Pinpoint the cell where the given text exists, returning its [X, Y] midpoint coordinate. 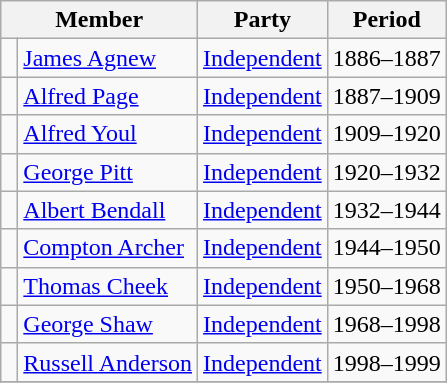
1950–1968 [386, 286]
Alfred Youl [108, 134]
1909–1920 [386, 134]
Period [386, 20]
Albert Bendall [108, 210]
Party [263, 20]
1932–1944 [386, 210]
1920–1932 [386, 172]
George Shaw [108, 324]
1944–1950 [386, 248]
1998–1999 [386, 362]
Russell Anderson [108, 362]
Member [100, 20]
James Agnew [108, 58]
1887–1909 [386, 96]
Compton Archer [108, 248]
1886–1887 [386, 58]
George Pitt [108, 172]
Alfred Page [108, 96]
Thomas Cheek [108, 286]
1968–1998 [386, 324]
